Return (x, y) of the center of cell containing provided text 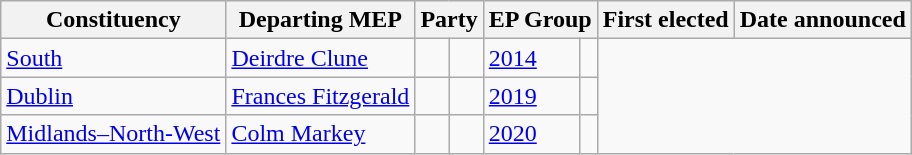
Frances Fitzgerald (320, 96)
Party (449, 20)
2014 (531, 58)
Departing MEP (320, 20)
2019 (531, 96)
Dublin (114, 96)
Midlands–North-West (114, 134)
EP Group (540, 20)
2020 (531, 134)
Date announced (822, 20)
Colm Markey (320, 134)
South (114, 58)
Deirdre Clune (320, 58)
Constituency (114, 20)
First elected (666, 20)
